Pinpoint the cell where the given text exists, returning its (x, y) midpoint coordinate. 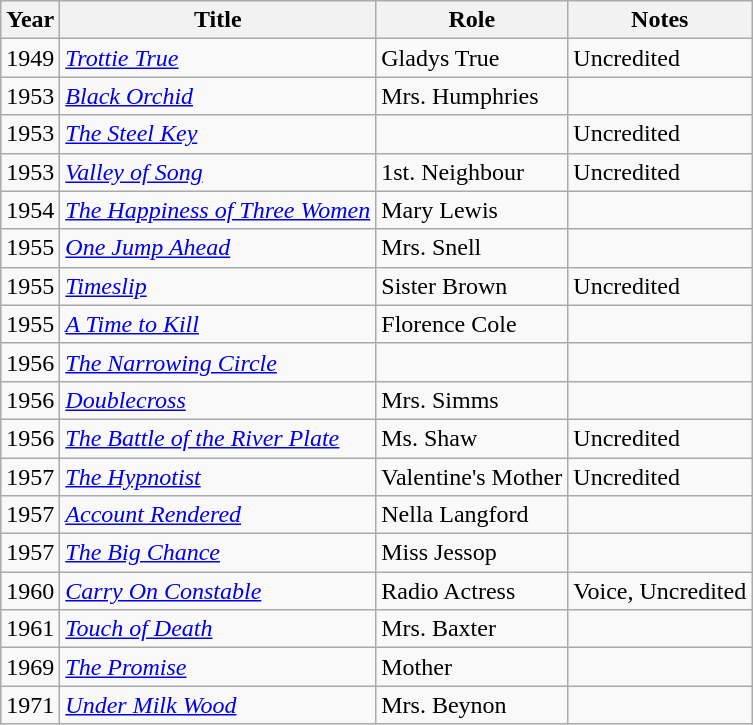
The Steel Key (218, 134)
Valley of Song (218, 172)
Ms. Shaw (472, 438)
Touch of Death (218, 629)
The Happiness of Three Women (218, 210)
Gladys True (472, 58)
Carry On Constable (218, 591)
The Promise (218, 667)
Mother (472, 667)
Account Rendered (218, 515)
A Time to Kill (218, 324)
One Jump Ahead (218, 248)
Year (30, 20)
1949 (30, 58)
Doublecross (218, 400)
Mrs. Humphries (472, 96)
Trottie True (218, 58)
The Hypnotist (218, 477)
The Narrowing Circle (218, 362)
Mrs. Baxter (472, 629)
Miss Jessop (472, 553)
1969 (30, 667)
Sister Brown (472, 286)
1961 (30, 629)
Valentine's Mother (472, 477)
Voice, Uncredited (660, 591)
Mary Lewis (472, 210)
The Big Chance (218, 553)
1971 (30, 705)
1st. Neighbour (472, 172)
Florence Cole (472, 324)
Black Orchid (218, 96)
1960 (30, 591)
Timeslip (218, 286)
Radio Actress (472, 591)
Under Milk Wood (218, 705)
Title (218, 20)
Nella Langford (472, 515)
Mrs. Beynon (472, 705)
The Battle of the River Plate (218, 438)
Notes (660, 20)
Mrs. Snell (472, 248)
Mrs. Simms (472, 400)
Role (472, 20)
1954 (30, 210)
